Determine the [X, Y] coordinate at the center of the cell enclosing the given text.  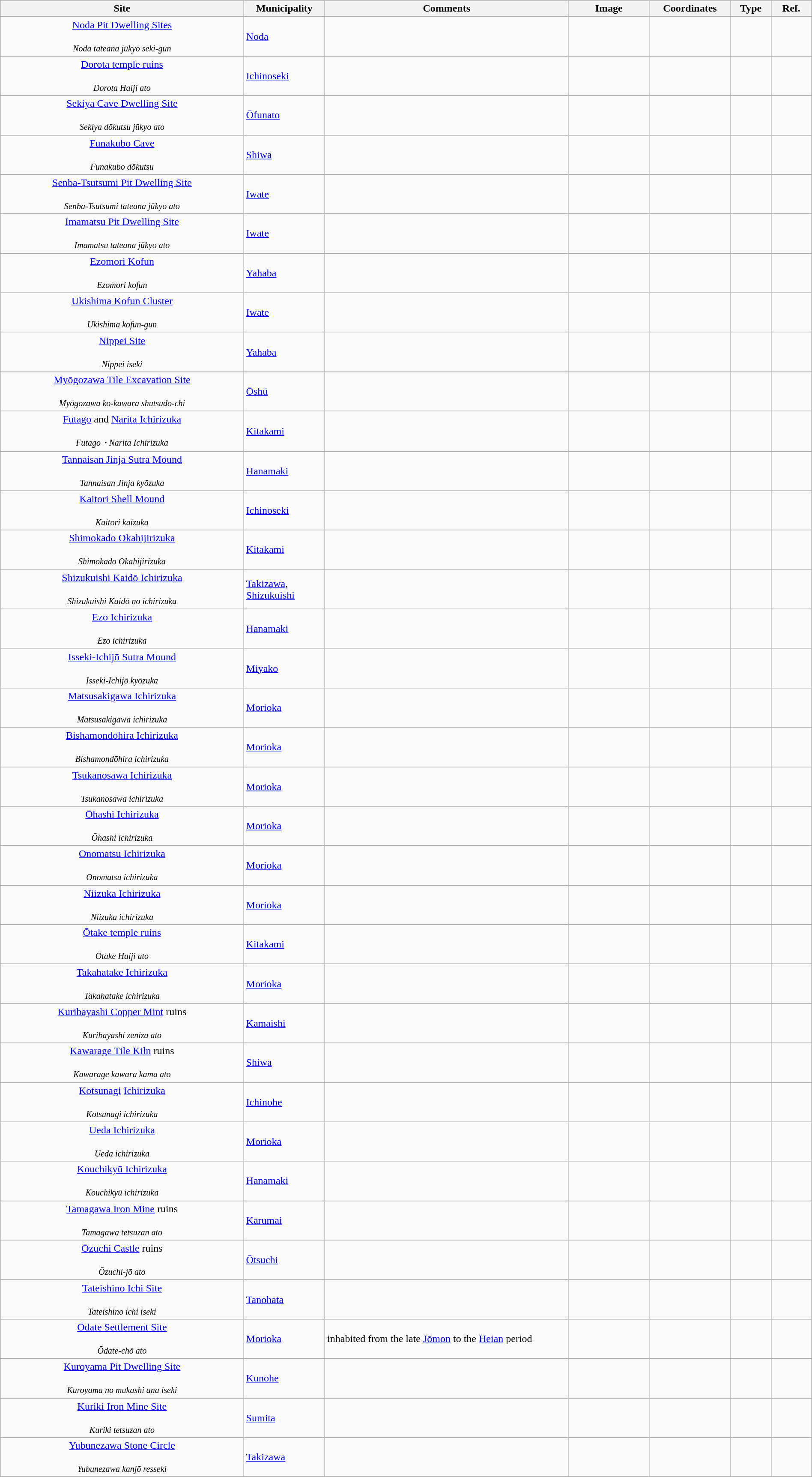
Ōtsuchi [284, 1260]
Niizuka IchirizukaNiizuka ichirizuka [122, 905]
Imamatsu Pit Dwelling SiteImamatsu tateana jūkyo ato [122, 234]
Dorota temple ruins Dorota Haiji ato [122, 76]
Type [751, 9]
Senba-Tsutsumi Pit Dwelling SiteSenba-Tsutsumi tateana jūkyo ato [122, 194]
Comments [447, 9]
Ezo IchirizukaEzo ichirizuka [122, 629]
Tateishino Ichi SiteTateishino ichi iseki [122, 1299]
Miyako [284, 668]
Kamaishi [284, 1023]
Ōzuchi Castle ruinsŌzuchi-jō ato [122, 1260]
Ōtake temple ruins Ōtake Haiji ato [122, 944]
Kunohe [284, 1378]
Kuribayashi Copper Mint ruinsKuribayashi zeniza ato [122, 1023]
Ōfunato [284, 115]
Kuriki Iron Mine SiteKuriki tetsuzan ato [122, 1417]
Kotsunagi IchirizukaKotsunagi ichirizuka [122, 1102]
Sumita [284, 1417]
Ezomori KofunEzomori kofun [122, 273]
Shimokado OkahijirizukaShimokado Okahijirizuka [122, 550]
Ōdate Settlement SiteŌdate-chō ato [122, 1339]
Ref. [791, 9]
Kouchikyū IchirizukaKouchikyū ichirizuka [122, 1181]
Tsukanosawa IchirizukaTsukanosawa ichirizuka [122, 787]
Ōhashi IchirizukaŌhashi ichirizuka [122, 826]
Yubunezawa Stone CircleYubunezawa kanjō resseki [122, 1457]
Kaitori Shell MoundKaitori kaizuka [122, 510]
Image [609, 9]
Noda Pit Dwelling SitesNoda tateana jūkyo seki-gun [122, 36]
Kawarage Tile Kiln ruinsKawarage kawara kama ato [122, 1063]
Shizukuishi Kaidō IchirizukaShizukuishi Kaidō no ichirizuka [122, 589]
Futago and Narita IchirizukaFutago・Narita Ichirizuka [122, 431]
Takizawa [284, 1457]
Noda [284, 36]
Onomatsu IchirizukaOnomatsu ichirizuka [122, 866]
Ichinohe [284, 1102]
Tamagawa Iron Mine ruinsTamagawa tetsuzan ato [122, 1220]
Takizawa, Shizukuishi [284, 589]
Sekiya Cave Dwelling SiteSekiya dōkutsu jūkyo ato [122, 115]
Karumai [284, 1220]
Ueda IchirizukaUeda ichirizuka [122, 1141]
Tannaisan Jinja Sutra MoundTannaisan Jinja kyōzuka [122, 471]
inhabited from the late Jōmon to the Heian period [447, 1339]
Matsusakigawa IchirizukaMatsusakigawa ichirizuka [122, 707]
Ōshū [284, 391]
Funakubo CaveFunakubo dōkutsu [122, 155]
Municipality [284, 9]
Myōgozawa Tile Excavation SiteMyōgozawa ko-kawara shutsudo-chi [122, 391]
Isseki-Ichijō Sutra MoundIsseki-Ichijō kyōzuka [122, 668]
Ukishima Kofun ClusterUkishima kofun-gun [122, 312]
Kuroyama Pit Dwelling SiteKuroyama no mukashi ana iseki [122, 1378]
Site [122, 9]
Tanohata [284, 1299]
Coordinates [690, 9]
Nippei SiteNippei iseki [122, 352]
Takahatake IchirizukaTakahatake ichirizuka [122, 984]
Bishamondōhira IchirizukaBishamondōhira ichirizuka [122, 747]
